From the cell containing the given text, extract its center point as [X, Y] coordinate. 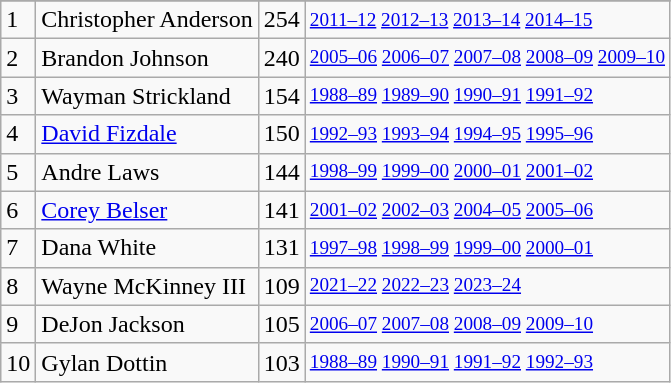
131 [282, 248]
8 [18, 286]
Wayman Strickland [147, 96]
10 [18, 362]
3 [18, 96]
105 [282, 324]
141 [282, 210]
5 [18, 172]
240 [282, 58]
2006–07 2007–08 2008–09 2009–10 [487, 324]
154 [282, 96]
2011–12 2012–13 2013–14 2014–15 [487, 20]
2021–22 2022–23 2023–24 [487, 286]
1997–98 1998–99 1999–00 2000–01 [487, 248]
2005–06 2006–07 2007–08 2008–09 2009–10 [487, 58]
Christopher Anderson [147, 20]
109 [282, 286]
1 [18, 20]
6 [18, 210]
Wayne McKinney III [147, 286]
1998–99 1999–00 2000–01 2001–02 [487, 172]
Andre Laws [147, 172]
150 [282, 134]
1992–93 1993–94 1994–95 1995–96 [487, 134]
2 [18, 58]
144 [282, 172]
1988–89 1989–90 1990–91 1991–92 [487, 96]
7 [18, 248]
4 [18, 134]
Gylan Dottin [147, 362]
Brandon Johnson [147, 58]
Dana White [147, 248]
254 [282, 20]
Corey Belser [147, 210]
1988–89 1990–91 1991–92 1992–93 [487, 362]
David Fizdale [147, 134]
2001–02 2002–03 2004–05 2005–06 [487, 210]
DeJon Jackson [147, 324]
9 [18, 324]
103 [282, 362]
